Determine the (x, y) coordinate at the center of the cell enclosing the given text.  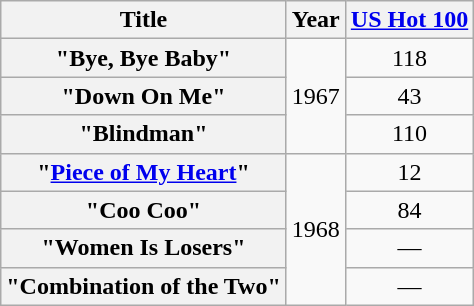
12 (409, 172)
1967 (316, 96)
"Combination of the Two" (144, 286)
"Women Is Losers" (144, 248)
US Hot 100 (409, 20)
"Coo Coo" (144, 210)
"Down On Me" (144, 96)
Year (316, 20)
118 (409, 58)
Title (144, 20)
43 (409, 96)
1968 (316, 229)
"Piece of My Heart" (144, 172)
84 (409, 210)
110 (409, 134)
"Blindman" (144, 134)
"Bye, Bye Baby" (144, 58)
